Search for the cell housing the specified text and yield its [x, y] center coordinate. 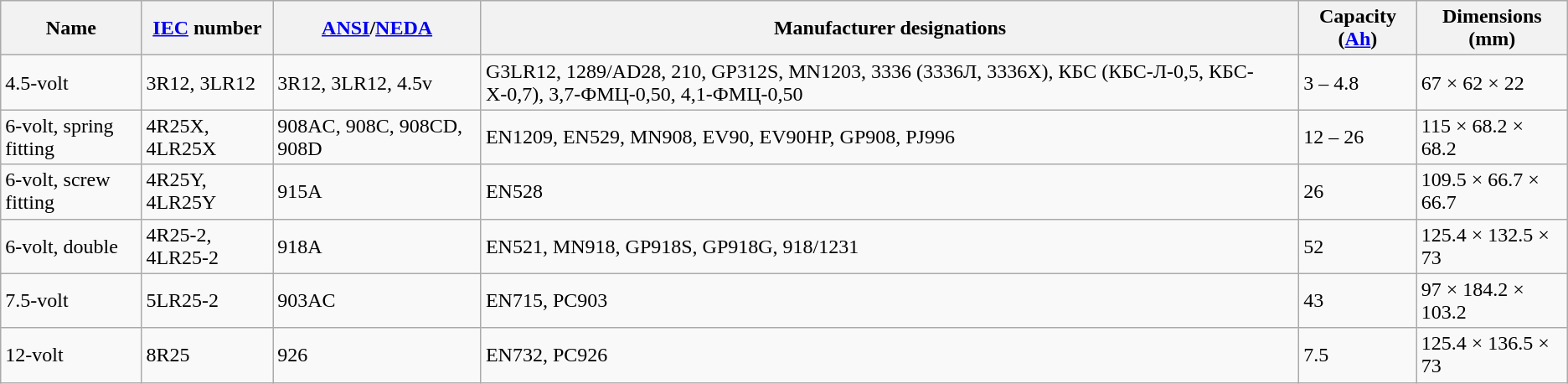
7.5-volt [71, 300]
6-volt, screw fitting [71, 191]
EN528 [890, 191]
IEC number [208, 29]
926 [377, 355]
4R25-2, 4LR25-2 [208, 246]
67 × 62 × 22 [1492, 82]
109.5 × 66.7 × 66.7 [1492, 191]
115 × 68.2 × 68.2 [1492, 138]
125.4 × 136.5 × 73 [1492, 355]
Dimensions (mm) [1492, 29]
5LR25-2 [208, 300]
43 [1359, 300]
918A [377, 246]
EN521, MN918, GP918S, GP918G, 918/1231 [890, 246]
Manufacturer designations [890, 29]
97 × 184.2 × 103.2 [1492, 300]
3 – 4.8 [1359, 82]
915A [377, 191]
6-volt, spring fitting [71, 138]
12-volt [71, 355]
52 [1359, 246]
26 [1359, 191]
ANSI/NEDA [377, 29]
8R25 [208, 355]
903AC [377, 300]
4R25X, 4LR25X [208, 138]
4.5-volt [71, 82]
4R25Y, 4LR25Y [208, 191]
EN715, PC903 [890, 300]
EN732, PC926 [890, 355]
Capacity (Ah) [1359, 29]
7.5 [1359, 355]
125.4 × 132.5 × 73 [1492, 246]
3R12, 3LR12 [208, 82]
12 – 26 [1359, 138]
Name [71, 29]
6-volt, double [71, 246]
EN1209, EN529, MN908, EV90, EV90HP, GP908, PJ996 [890, 138]
G3LR12, 1289/AD28, 210, GP312S, MN1203, 3336 (3336Л, 3336Х), КБС (КБС-Л-0,5, КБС-Х-0,7), 3,7-ФМЦ-0,50, 4,1-ФМЦ-0,50 [890, 82]
908AC, 908C, 908CD, 908D [377, 138]
3R12, 3LR12, 4.5v [377, 82]
